For the text-containing cell, return its midpoint in [X, Y] coordinate format. 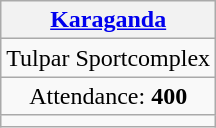
Karaganda [108, 20]
Tulpar Sportcomplex [108, 58]
Attendance: 400 [108, 96]
